Locate the cell with the specified text and output its (X, Y) center coordinate. 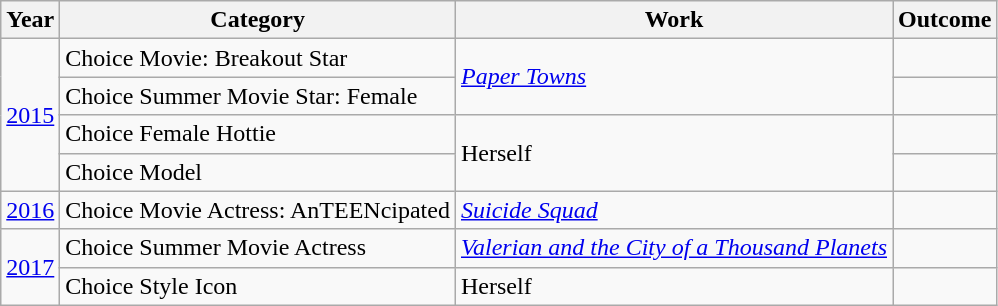
Year (30, 20)
Choice Movie: Breakout Star (258, 58)
Choice Style Icon (258, 286)
Choice Summer Movie Star: Female (258, 96)
Suicide Squad (674, 210)
Choice Movie Actress: AnTEENcipated (258, 210)
Valerian and the City of a Thousand Planets (674, 248)
Work (674, 20)
2017 (30, 267)
2016 (30, 210)
Paper Towns (674, 77)
Choice Summer Movie Actress (258, 248)
2015 (30, 115)
Outcome (945, 20)
Choice Female Hottie (258, 134)
Choice Model (258, 172)
Category (258, 20)
